Locate the cell with the specified text and output its (X, Y) center coordinate. 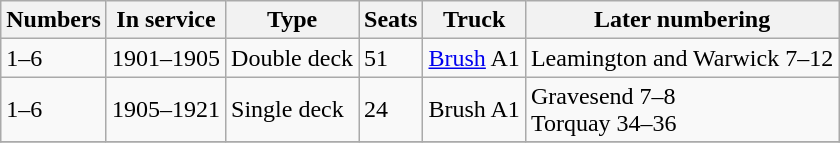
Later numbering (682, 20)
1901–1905 (166, 58)
1905–1921 (166, 110)
Double deck (292, 58)
24 (391, 110)
51 (391, 58)
Single deck (292, 110)
Numbers (54, 20)
Seats (391, 20)
Leamington and Warwick 7–12 (682, 58)
Type (292, 20)
Gravesend 7–8Torquay 34–36 (682, 110)
Truck (474, 20)
In service (166, 20)
